Return [X, Y] of the center of cell containing provided text 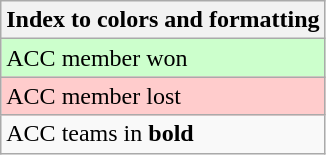
ACC member lost [163, 96]
ACC member won [163, 58]
ACC teams in bold [163, 134]
Index to colors and formatting [163, 20]
